Return (X, Y) of the center of cell containing provided text 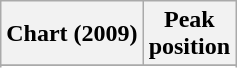
Peakposition (189, 34)
Chart (2009) (72, 34)
